Find where the given text appears and provide that cell's center as [X, Y] coordinate. 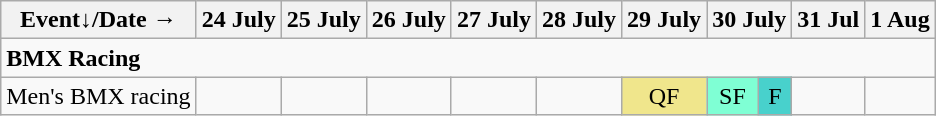
F [774, 96]
QF [664, 96]
SF [733, 96]
29 July [664, 20]
30 July [750, 20]
24 July [238, 20]
31 Jul [828, 20]
28 July [578, 20]
1 Aug [900, 20]
27 July [494, 20]
26 July [408, 20]
BMX Racing [468, 58]
Men's BMX racing [98, 96]
Event↓/Date → [98, 20]
25 July [324, 20]
